For the text-containing cell, return its midpoint in [x, y] coordinate format. 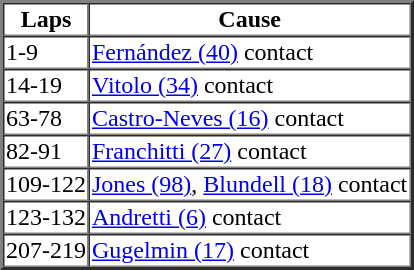
14-19 [46, 86]
82-91 [46, 152]
109-122 [46, 184]
Andretti (6) contact [250, 218]
Castro-Neves (16) contact [250, 118]
123-132 [46, 218]
Cause [250, 20]
Laps [46, 20]
Fernández (40) contact [250, 52]
Jones (98), Blundell (18) contact [250, 184]
1-9 [46, 52]
Franchitti (27) contact [250, 152]
63-78 [46, 118]
207-219 [46, 250]
Vitolo (34) contact [250, 86]
Gugelmin (17) contact [250, 250]
